Provide the (x, y) coordinate of the cell's center where the given text is located.  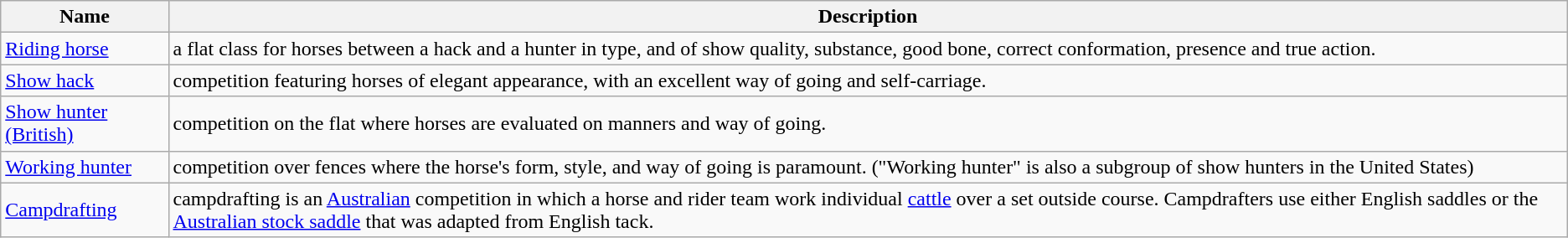
Name (85, 17)
competition on the flat where horses are evaluated on manners and way of going. (868, 124)
competition featuring horses of elegant appearance, with an excellent way of going and self-carriage. (868, 80)
Working hunter (85, 167)
Description (868, 17)
Riding horse (85, 49)
Show hack (85, 80)
Show hunter (British) (85, 124)
Campdrafting (85, 210)
